Detect which cell encompasses the target text, then output its (x, y) center coordinate. 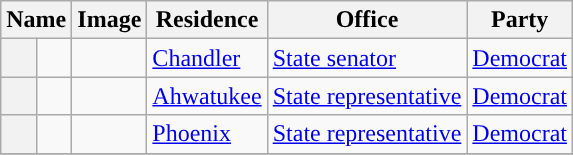
Phoenix (207, 134)
Party (520, 20)
Ahwatukee (207, 96)
Name (36, 20)
Chandler (207, 58)
Image (110, 20)
Residence (207, 20)
State senator (367, 58)
Office (367, 20)
